From the cell containing the given text, extract its center point as [x, y] coordinate. 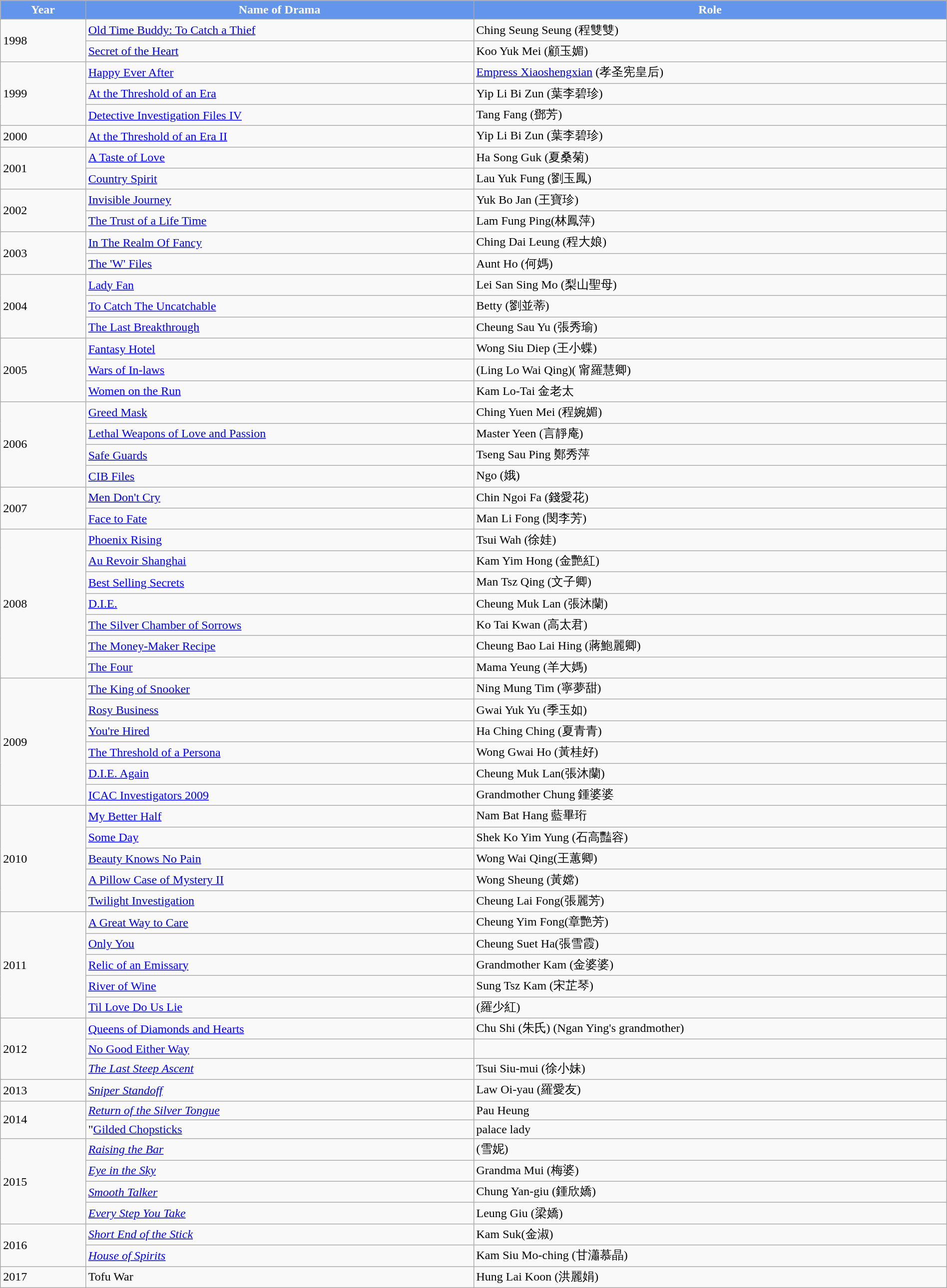
Cheung Yim Fong(章艷芳) [710, 923]
Beauty Knows No Pain [280, 859]
Pau Heung [710, 1110]
Cheung Suet Ha(張雪霞) [710, 944]
Greed Mask [280, 412]
Chin Ngoi Fa (錢愛花) [710, 497]
Raising the Bar [280, 1149]
Tsui Siu-mui (徐小妹) [710, 1069]
Kam Siu Mo-ching (甘瀟慕晶) [710, 1256]
1998 [43, 41]
Til Love Do Us Lie [280, 1007]
Happy Ever After [280, 73]
In The Realm Of Fancy [280, 243]
The 'W' Files [280, 264]
The Last Steep Ascent [280, 1069]
A Pillow Case of Mystery II [280, 880]
Ngo (娥) [710, 476]
To Catch The Uncatchable [280, 307]
Year [43, 10]
Grandmother Kam (金婆婆) [710, 966]
Twilight Investigation [280, 902]
Name of Drama [280, 10]
(Ling Lo Wai Qing)( 甯羅慧卿) [710, 370]
Some Day [280, 838]
Phoenix Rising [280, 540]
Tsui Wah (徐娃) [710, 540]
2007 [43, 508]
No Good Either Way [280, 1049]
Empress Xiaoshengxian (孝圣宪皇后) [710, 73]
At the Threshold of an Era [280, 94]
Detective Investigation Files IV [280, 115]
Rosy Business [280, 710]
Short End of the Stick [280, 1234]
2011 [43, 965]
2005 [43, 370]
The Threshold of a Persona [280, 753]
2009 [43, 742]
Kam Lo-Tai 金老太 [710, 391]
At the Threshold of an Era II [280, 137]
palace lady [710, 1129]
The Last Breakthrough [280, 327]
Ching Dai Leung (程大娘) [710, 243]
Smooth Talker [280, 1192]
ICAC Investigators 2009 [280, 795]
Betty (劉並蒂) [710, 307]
Invisible Journey [280, 200]
Nam Bat Hang 藍畢珩 [710, 817]
Cheung Muk Lan(張沐蘭) [710, 774]
Chung Yan-giu (鍾欣嬌) [710, 1192]
2014 [43, 1120]
Ko Tai Kwan (高太君) [710, 625]
(雪妮) [710, 1149]
Lam Fung Ping(林鳳萍) [710, 222]
Secret of the Heart [280, 51]
Wars of In-laws [280, 370]
Mama Yeung (羊大媽) [710, 668]
Sung Tsz Kam (宋芷琴) [710, 986]
Master Yeen (言靜庵) [710, 434]
Lady Fan [280, 286]
Role [710, 10]
House of Spirits [280, 1256]
Cheung Lai Fong(張麗芳) [710, 902]
Men Don't Cry [280, 497]
Sniper Standoff [280, 1090]
2012 [43, 1048]
The Silver Chamber of Sorrows [280, 625]
Country Spirit [280, 179]
You're Hired [280, 731]
Tang Fang (鄧芳) [710, 115]
D.I.E. Again [280, 774]
Grandmother Chung 鍾婆婆 [710, 795]
2002 [43, 211]
2015 [43, 1181]
Face to Fate [280, 519]
Women on the Run [280, 391]
Man Li Fong (閔李芳) [710, 519]
Tseng Sau Ping 鄭秀萍 [710, 455]
Man Tsz Qing (文子卿) [710, 582]
Wong Wai Qing(王蕙卿) [710, 859]
Ning Mung Tim (寧夢甜) [710, 689]
Hung Lai Koon (洪麗娟) [710, 1277]
Leung Giu (梁嬌) [710, 1213]
Cheung Sau Yu (張秀瑜) [710, 327]
(羅少紅) [710, 1007]
Best Selling Secrets [280, 582]
D.I.E. [280, 604]
Queens of Diamonds and Hearts [280, 1028]
Fantasy Hotel [280, 348]
1999 [43, 94]
"Gilded Chopsticks [280, 1129]
Aunt Ho (何媽) [710, 264]
A Great Way to Care [280, 923]
Wong Siu Diep (王小蝶) [710, 348]
Yuk Bo Jan (王寶珍) [710, 200]
CIB Files [280, 476]
Only You [280, 944]
Shek Ko Yim Yung (石高豔容) [710, 838]
A Taste of Love [280, 158]
2004 [43, 307]
Ching Seung Seung (程雙雙) [710, 30]
The Trust of a Life Time [280, 222]
2017 [43, 1277]
2001 [43, 168]
Grandma Mui (梅婆) [710, 1171]
Law Oi-yau (羅愛友) [710, 1090]
Wong Sheung (黃嫦) [710, 880]
Lethal Weapons of Love and Passion [280, 434]
2006 [43, 444]
Kam Suk(金淑) [710, 1234]
River of Wine [280, 986]
The Four [280, 668]
Koo Yuk Mei (顧玉媚) [710, 51]
The King of Snooker [280, 689]
Relic of an Emissary [280, 966]
Ching Yuen Mei (程婉媚) [710, 412]
Lau Yuk Fung (劉玉鳳) [710, 179]
Wong Gwai Ho (黃桂好) [710, 753]
Eye in the Sky [280, 1171]
Lei San Sing Mo (梨山聖母) [710, 286]
2008 [43, 604]
Old Time Buddy: To Catch a Thief [280, 30]
Kam Yim Hong (金艷紅) [710, 561]
Cheung Bao Lai Hing (蔣鮑麗卿) [710, 646]
Every Step You Take [280, 1213]
My Better Half [280, 817]
2010 [43, 859]
Ha Song Guk (夏桑菊) [710, 158]
Au Revoir Shanghai [280, 561]
Gwai Yuk Yu (季玉如) [710, 710]
Tofu War [280, 1277]
The Money-Maker Recipe [280, 646]
2000 [43, 137]
Safe Guards [280, 455]
Cheung Muk Lan (張沐蘭) [710, 604]
Chu Shi (朱氏) (Ngan Ying's grandmother) [710, 1028]
2016 [43, 1245]
2003 [43, 253]
Ha Ching Ching (夏青青) [710, 731]
2013 [43, 1090]
Return of the Silver Tongue [280, 1110]
